Determine the (X, Y) coordinate at the center of the cell enclosing the given text.  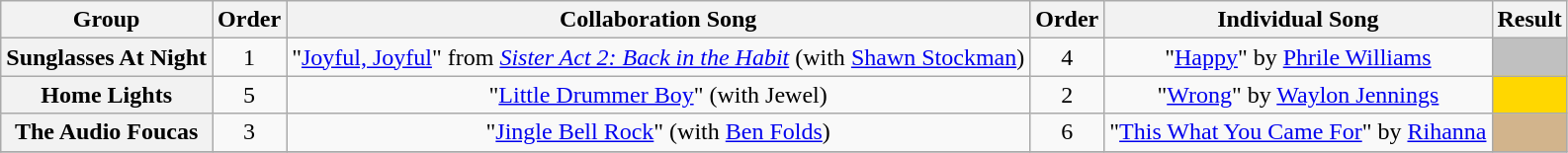
Individual Song (1298, 20)
"Little Drummer Boy" (with Jewel) (658, 95)
"Joyful, Joyful" from Sister Act 2: Back in the Habit (with Shawn Stockman) (658, 57)
Sunglasses At Night (107, 57)
The Audio Foucas (107, 132)
"Happy" by Phrile Williams (1298, 57)
2 (1068, 95)
"Wrong" by Waylon Jennings (1298, 95)
Result (1529, 20)
3 (249, 132)
6 (1068, 132)
1 (249, 57)
Collaboration Song (658, 20)
4 (1068, 57)
Home Lights (107, 95)
Group (107, 20)
5 (249, 95)
"Jingle Bell Rock" (with Ben Folds) (658, 132)
"This What You Came For" by Rihanna (1298, 132)
